Find where the given text appears and provide that cell's center as [x, y] coordinate. 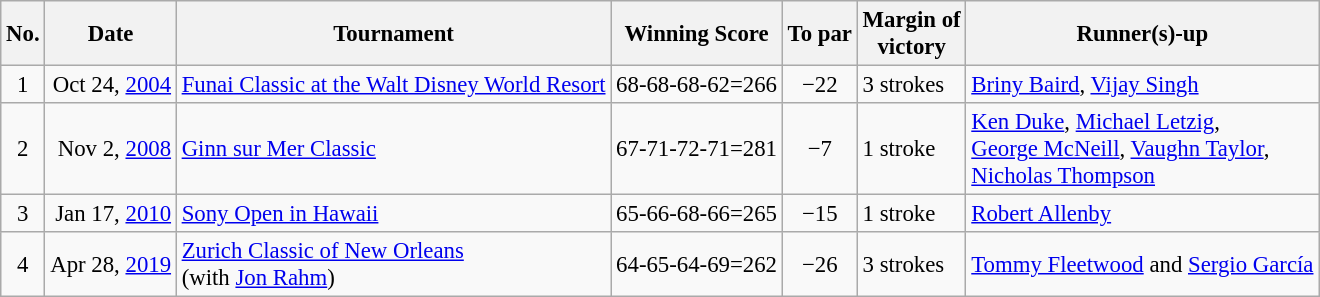
−26 [820, 264]
Robert Allenby [1142, 214]
2 [23, 149]
Tommy Fleetwood and Sergio García [1142, 264]
Ken Duke, Michael Letzig, George McNeill, Vaughn Taylor, Nicholas Thompson [1142, 149]
−15 [820, 214]
Runner(s)-up [1142, 34]
Apr 28, 2019 [110, 264]
Zurich Classic of New Orleans(with Jon Rahm) [393, 264]
1 [23, 85]
Jan 17, 2010 [110, 214]
65-66-68-66=265 [697, 214]
Winning Score [697, 34]
Sony Open in Hawaii [393, 214]
Briny Baird, Vijay Singh [1142, 85]
Tournament [393, 34]
Margin ofvictory [912, 34]
Date [110, 34]
4 [23, 264]
Nov 2, 2008 [110, 149]
Ginn sur Mer Classic [393, 149]
64-65-64-69=262 [697, 264]
To par [820, 34]
67-71-72-71=281 [697, 149]
3 [23, 214]
Funai Classic at the Walt Disney World Resort [393, 85]
68-68-68-62=266 [697, 85]
No. [23, 34]
−22 [820, 85]
Oct 24, 2004 [110, 85]
−7 [820, 149]
